Detect which cell encompasses the target text, then output its [X, Y] center coordinate. 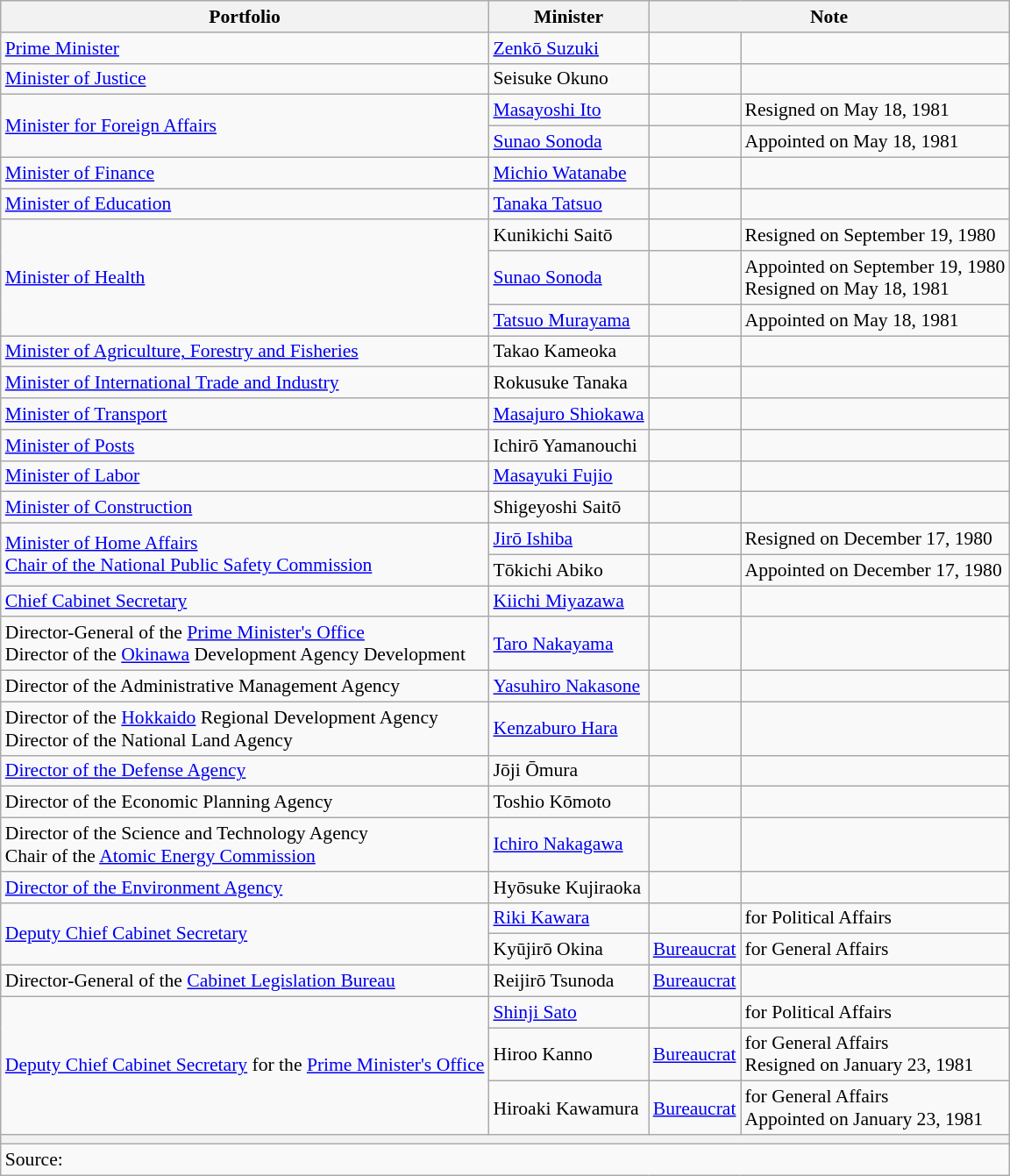
Kiichi Miyazawa [568, 602]
Appointed on September 19, 1980Resigned on May 18, 1981 [875, 277]
Director of the Hokkaido Regional Development AgencyDirector of the National Land Agency [245, 728]
Hiroo Kanno [568, 1054]
Director of the Administrative Management Agency [245, 687]
Reijirō Tsunoda [568, 981]
Director-General of the Prime Minister's OfficeDirector of the Okinawa Development Agency Development [245, 644]
Chief Cabinet Secretary [245, 602]
Deputy Chief Cabinet Secretary for the Prime Minister's Office [245, 1066]
Minister [568, 17]
Minister of Home AffairsChair of the National Public Safety Commission [245, 554]
Minister of International Trade and Industry [245, 383]
Ichiro Nakagawa [568, 845]
Hiroaki Kawamura [568, 1108]
Shinji Sato [568, 1012]
Shigeyoshi Saitō [568, 508]
Resigned on December 17, 1980 [875, 539]
Masayoshi Ito [568, 110]
Jirō Ishiba [568, 539]
Zenkō Suzuki [568, 48]
Rokusuke Tanaka [568, 383]
Minister of Health [245, 278]
Deputy Chief Cabinet Secretary [245, 933]
Minister of Transport [245, 414]
Resigned on May 18, 1981 [875, 110]
for General Affairs [875, 950]
Takao Kameoka [568, 352]
Minister of Agriculture, Forestry and Fisheries [245, 352]
Ichirō Yamanouchi [568, 445]
Yasuhiro Nakasone [568, 687]
Minister of Posts [245, 445]
Director of the Economic Planning Agency [245, 802]
Toshio Kōmoto [568, 802]
Note [829, 17]
Minister of Labor [245, 476]
for General AffairsAppointed on January 23, 1981 [875, 1108]
Director of the Defense Agency [245, 771]
Kunikichi Saitō [568, 236]
Portfolio [245, 17]
Kyūjirō Okina [568, 950]
Masayuki Fujio [568, 476]
Prime Minister [245, 48]
Director of the Environment Agency [245, 887]
Director-General of the Cabinet Legislation Bureau [245, 981]
Tatsuo Murayama [568, 320]
Seisuke Okuno [568, 79]
Tanaka Tatsuo [568, 204]
for General AffairsResigned on January 23, 1981 [875, 1054]
Minister of Education [245, 204]
Minister for Foreign Affairs [245, 126]
Riki Kawara [568, 918]
Director of the Science and Technology AgencyChair of the Atomic Energy Commission [245, 845]
Taro Nakayama [568, 644]
Minister of Finance [245, 173]
Kenzaburo Hara [568, 728]
Hyōsuke Kujiraoka [568, 887]
Source: [505, 1159]
Minister of Justice [245, 79]
Michio Watanabe [568, 173]
Jōji Ōmura [568, 771]
Resigned on September 19, 1980 [875, 236]
Appointed on December 17, 1980 [875, 570]
Minister of Construction [245, 508]
Tōkichi Abiko [568, 570]
Masajuro Shiokawa [568, 414]
